Search for the cell housing the specified text and yield its [X, Y] center coordinate. 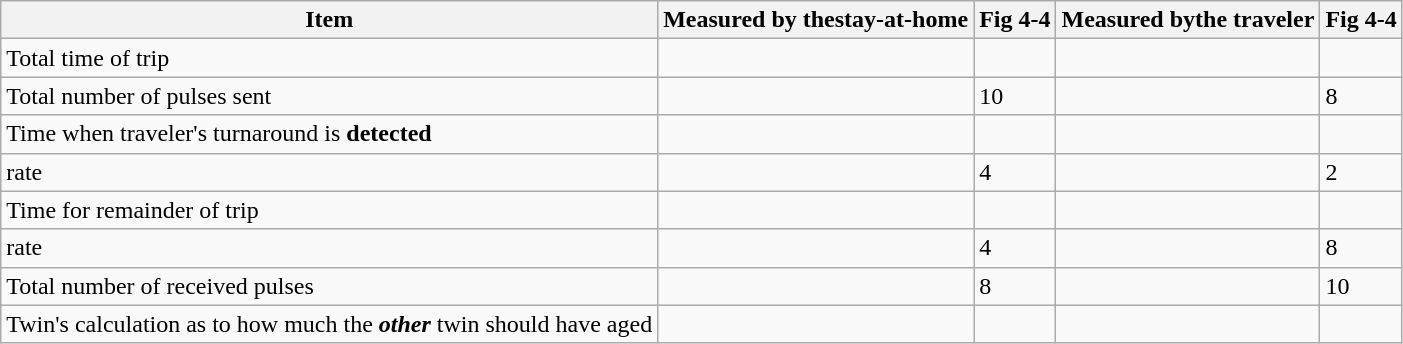
Total number of pulses sent [330, 96]
2 [1361, 172]
Item [330, 20]
Total time of trip [330, 58]
Time for remainder of trip [330, 210]
Time when traveler's turnaround is detected [330, 134]
Twin's calculation as to how much the other twin should have aged [330, 324]
Measured by thestay-at-home [816, 20]
Total number of received pulses [330, 286]
Measured bythe traveler [1188, 20]
